Detect which cell encompasses the target text, then output its [X, Y] center coordinate. 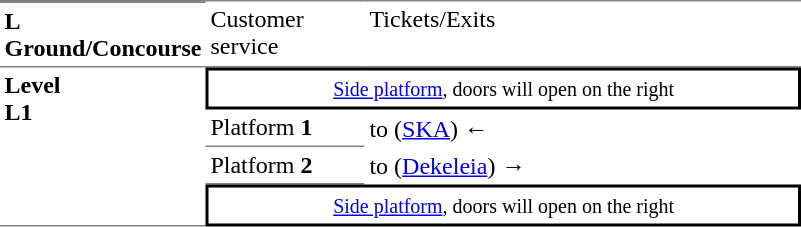
Platform 1 [286, 129]
Customer service [286, 34]
LevelL1 [103, 148]
to (SKA) ← [583, 129]
Platform 2 [286, 166]
LGround/Concourse [103, 34]
Tickets/Exits [583, 34]
to (Dekeleia) → [583, 166]
